Determine the (x, y) coordinate at the center of the cell enclosing the given text.  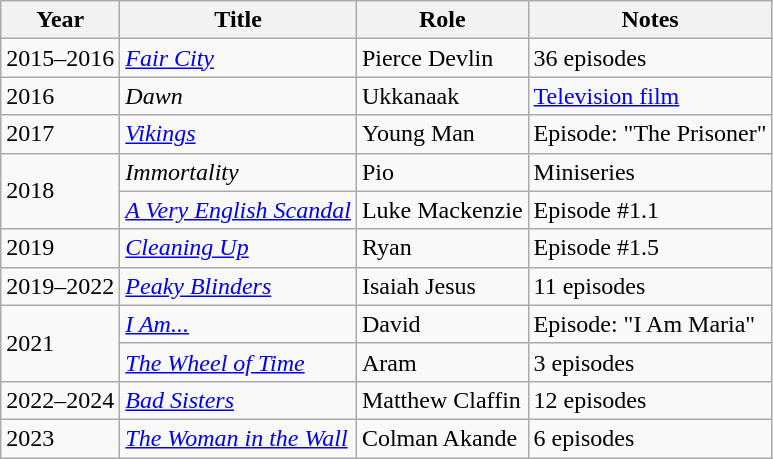
The Wheel of Time (238, 362)
2019 (60, 248)
Episode: "I Am Maria" (650, 324)
Matthew Claffin (442, 400)
Episode: "The Prisoner" (650, 134)
Luke Mackenzie (442, 210)
Pio (442, 172)
Cleaning Up (238, 248)
6 episodes (650, 438)
Pierce Devlin (442, 58)
A Very English Scandal (238, 210)
Television film (650, 96)
Ryan (442, 248)
Role (442, 20)
2021 (60, 343)
2018 (60, 191)
Fair City (238, 58)
3 episodes (650, 362)
2015–2016 (60, 58)
The Woman in the Wall (238, 438)
Title (238, 20)
Miniseries (650, 172)
2022–2024 (60, 400)
Aram (442, 362)
2023 (60, 438)
Bad Sisters (238, 400)
Episode #1.1 (650, 210)
Immortality (238, 172)
Isaiah Jesus (442, 286)
Episode #1.5 (650, 248)
Peaky Blinders (238, 286)
11 episodes (650, 286)
Young Man (442, 134)
Year (60, 20)
2016 (60, 96)
Notes (650, 20)
2019–2022 (60, 286)
I Am... (238, 324)
36 episodes (650, 58)
David (442, 324)
2017 (60, 134)
Dawn (238, 96)
Ukkanaak (442, 96)
Colman Akande (442, 438)
Vikings (238, 134)
12 episodes (650, 400)
